Return (X, Y) of the center of cell containing provided text 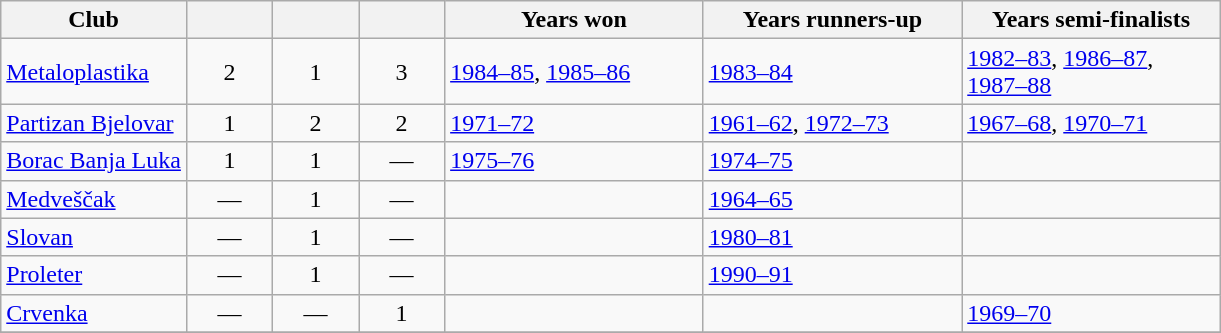
1983–84 (832, 72)
Years semi-finalists (1092, 20)
1961–62, 1972–73 (832, 123)
Metaloplastika (94, 72)
1967–68, 1970–71 (1092, 123)
1971–72 (574, 123)
1975–76 (574, 161)
Borac Banja Luka (94, 161)
Proleter (94, 275)
1982–83, 1986–87, 1987–88 (1092, 72)
1969–70 (1092, 313)
1984–85, 1985–86 (574, 72)
1980–81 (832, 237)
Years won (574, 20)
Partizan Bjelovar (94, 123)
3 (402, 72)
1974–75 (832, 161)
Crvenka (94, 313)
Club (94, 20)
Years runners-up (832, 20)
Slovan (94, 237)
1990–91 (832, 275)
Medveščak (94, 199)
1964–65 (832, 199)
